Provide the [x, y] coordinate of the cell's center where the given text is located.  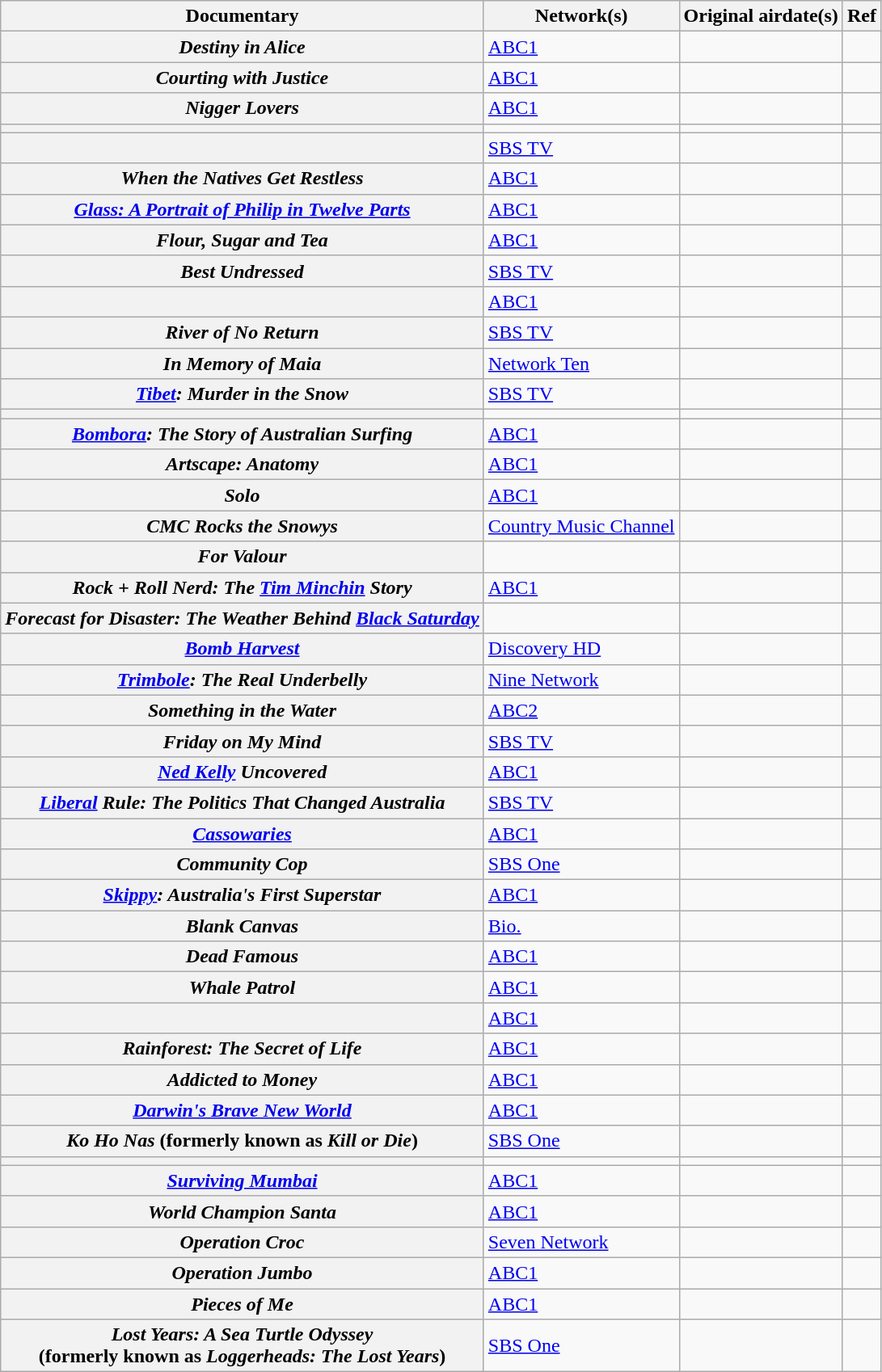
Blank Canvas [243, 926]
Pieces of Me [243, 1303]
Glass: A Portrait of Philip in Twelve Parts [243, 209]
Operation Jumbo [243, 1273]
Liberal Rule: The Politics That Changed Australia [243, 802]
World Champion Santa [243, 1211]
River of No Return [243, 332]
Original airdate(s) [761, 16]
Courting with Justice [243, 78]
Addicted to Money [243, 1080]
Bombora: The Story of Australian Surfing [243, 434]
ABC2 [581, 710]
Friday on My Mind [243, 741]
Forecast for Disaster: The Weather Behind Black Saturday [243, 618]
Bio. [581, 926]
Nigger Lovers [243, 108]
Solo [243, 495]
Ko Ho Nas (formerly known as Kill or Die) [243, 1141]
For Valour [243, 557]
Documentary [243, 16]
Country Music Channel [581, 526]
Discovery HD [581, 649]
When the Natives Get Restless [243, 179]
Something in the Water [243, 710]
Seven Network [581, 1242]
Tibet: Murder in the Snow [243, 394]
Destiny in Alice [243, 47]
Darwin's Brave New World [243, 1110]
Skippy: Australia's First Superstar [243, 895]
In Memory of Maia [243, 363]
Lost Years: A Sea Turtle Odyssey(formerly known as Loggerheads: The Lost Years) [243, 1346]
Community Cop [243, 865]
Ref [862, 16]
Rock + Roll Nerd: The Tim Minchin Story [243, 587]
Dead Famous [243, 957]
Bomb Harvest [243, 649]
Operation Croc [243, 1242]
Network(s) [581, 16]
Artscape: Anatomy [243, 465]
Surviving Mumbai [243, 1181]
Network Ten [581, 363]
Cassowaries [243, 833]
Nine Network [581, 680]
Ned Kelly Uncovered [243, 772]
CMC Rocks the Snowys [243, 526]
Trimbole: The Real Underbelly [243, 680]
Rainforest: The Secret of Life [243, 1049]
Whale Patrol [243, 987]
Flour, Sugar and Tea [243, 240]
Best Undressed [243, 271]
